Identify which cell holds the provided text, then report its (x, y) central coordinate. 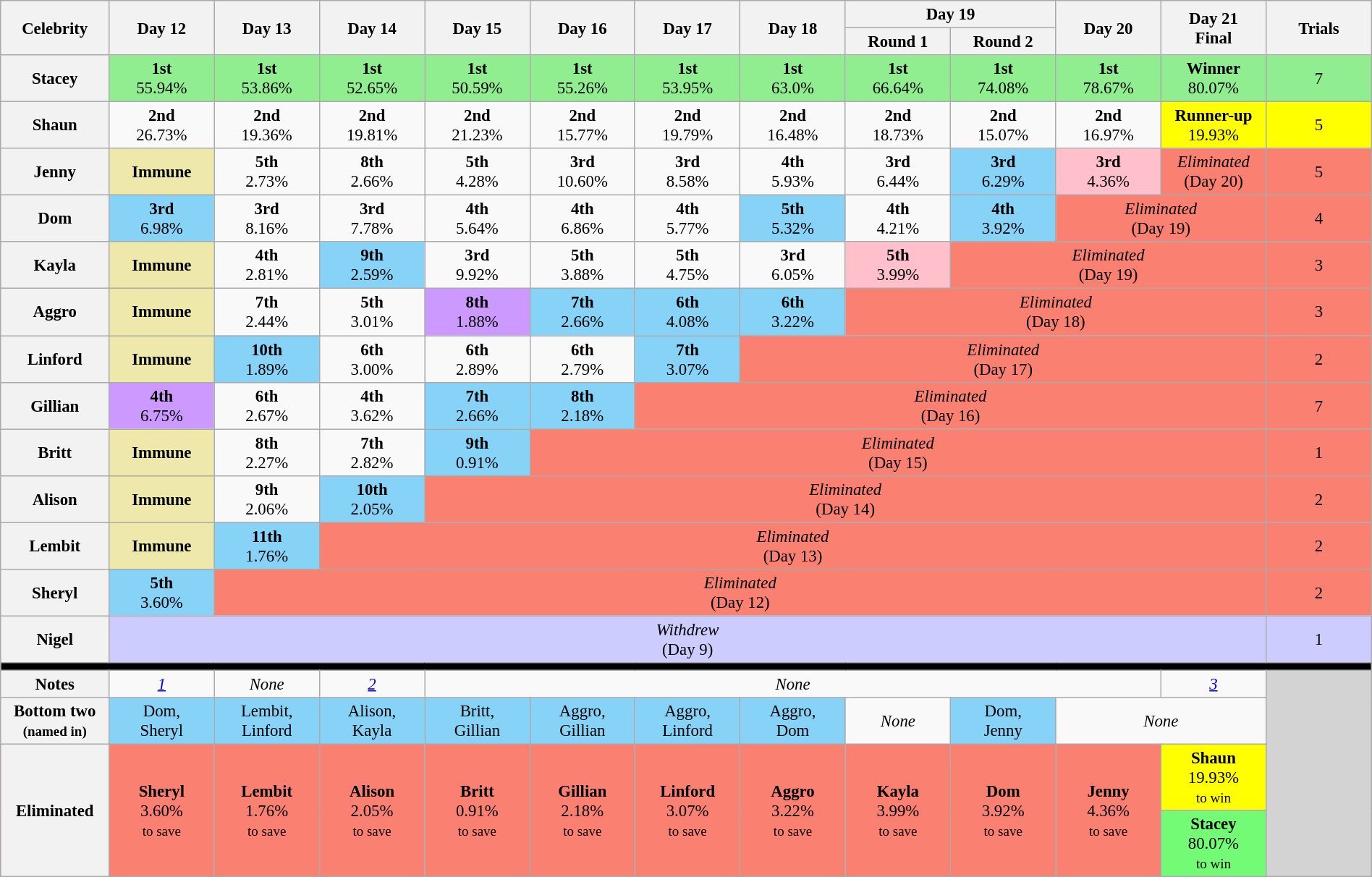
Aggro (55, 313)
Day 12 (162, 27)
3rd6.44% (897, 172)
6th3.00% (372, 359)
Alison2.05%to save (372, 810)
Aggro3.22%to save (793, 810)
2nd16.97% (1109, 126)
4th5.93% (793, 172)
10th1.89% (266, 359)
Kayla (55, 265)
Withdrew(Day 9) (687, 640)
5th4.75% (687, 265)
3rd6.98% (162, 219)
Day 21Final (1213, 27)
Shaun19.93%to win (1213, 778)
4th5.64% (478, 219)
Aggro, Linford (687, 721)
9th2.06% (266, 499)
Eliminated(Day 20) (1213, 172)
4th2.81% (266, 265)
Eliminated(Day 14) (845, 499)
6th2.67% (266, 405)
Dom3.92%to save (1003, 810)
8th1.88% (478, 313)
2nd18.73% (897, 126)
5th3.60% (162, 593)
6th3.22% (793, 313)
Round 2 (1003, 42)
Shaun (55, 126)
Day 17 (687, 27)
Eliminated(Day 17) (1003, 359)
1st53.95% (687, 78)
3rd8.58% (687, 172)
1st63.0% (793, 78)
5th3.99% (897, 265)
Day 16 (582, 27)
Runner-up19.93% (1213, 126)
Aggro,Dom (793, 721)
8th2.66% (372, 172)
4th6.86% (582, 219)
1st52.65% (372, 78)
Lembit (55, 546)
2nd19.36% (266, 126)
2nd21.23% (478, 126)
Alison,Kayla (372, 721)
Britt (55, 453)
Celebrity (55, 27)
Linford3.07%to save (687, 810)
Alison (55, 499)
7th2.44% (266, 313)
5th3.01% (372, 313)
4 (1319, 219)
3rd6.29% (1003, 172)
9th2.59% (372, 265)
2nd15.77% (582, 126)
Stacey80.07%to win (1213, 844)
2nd19.79% (687, 126)
8th2.27% (266, 453)
5th3.88% (582, 265)
Notes (55, 684)
Trials (1319, 27)
1st66.64% (897, 78)
3rd6.05% (793, 265)
Day 13 (266, 27)
4th3.62% (372, 405)
Linford (55, 359)
Jenny (55, 172)
9th0.91% (478, 453)
8th2.18% (582, 405)
Eliminated(Day 16) (950, 405)
Day 18 (793, 27)
Gillian (55, 405)
4th4.21% (897, 219)
Day 15 (478, 27)
5th5.32% (793, 219)
1st74.08% (1003, 78)
Nigel (55, 640)
Day 14 (372, 27)
Gillian2.18%to save (582, 810)
2nd19.81% (372, 126)
Bottom two(named in) (55, 721)
1st78.67% (1109, 78)
3rd7.78% (372, 219)
Sheryl (55, 593)
6th2.79% (582, 359)
Day 20 (1109, 27)
Dom,Sheryl (162, 721)
1st55.26% (582, 78)
Winner80.07% (1213, 78)
6th4.08% (687, 313)
Eliminated(Day 15) (898, 453)
Day 19 (951, 14)
7th3.07% (687, 359)
Lembit1.76%to save (266, 810)
3rd8.16% (266, 219)
Round 1 (897, 42)
Britt,Gillian (478, 721)
4th5.77% (687, 219)
1st53.86% (266, 78)
Eliminated(Day 13) (792, 546)
Eliminated (55, 810)
5th2.73% (266, 172)
Eliminated(Day 12) (740, 593)
Kayla3.99%to save (897, 810)
11th1.76% (266, 546)
Aggro,Gillian (582, 721)
Stacey (55, 78)
Dom (55, 219)
1st55.94% (162, 78)
2nd26.73% (162, 126)
5th4.28% (478, 172)
10th2.05% (372, 499)
2nd16.48% (793, 126)
2nd15.07% (1003, 126)
Eliminated(Day 18) (1055, 313)
Sheryl3.60%to save (162, 810)
3rd10.60% (582, 172)
Britt0.91%to save (478, 810)
4th6.75% (162, 405)
6th2.89% (478, 359)
4th3.92% (1003, 219)
Jenny4.36%to save (1109, 810)
Lembit, Linford (266, 721)
Dom,Jenny (1003, 721)
3rd9.92% (478, 265)
3rd4.36% (1109, 172)
1st50.59% (478, 78)
7th2.82% (372, 453)
